For the text-containing cell, return its midpoint in (X, Y) coordinate format. 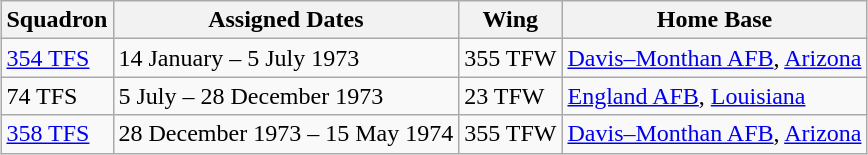
14 January – 5 July 1973 (286, 58)
England AFB, Louisiana (714, 96)
Home Base (714, 20)
358 TFS (57, 134)
354 TFS (57, 58)
5 July – 28 December 1973 (286, 96)
Wing (510, 20)
74 TFS (57, 96)
23 TFW (510, 96)
28 December 1973 – 15 May 1974 (286, 134)
Squadron (57, 20)
Assigned Dates (286, 20)
